Identify which cell holds the provided text, then report its (X, Y) central coordinate. 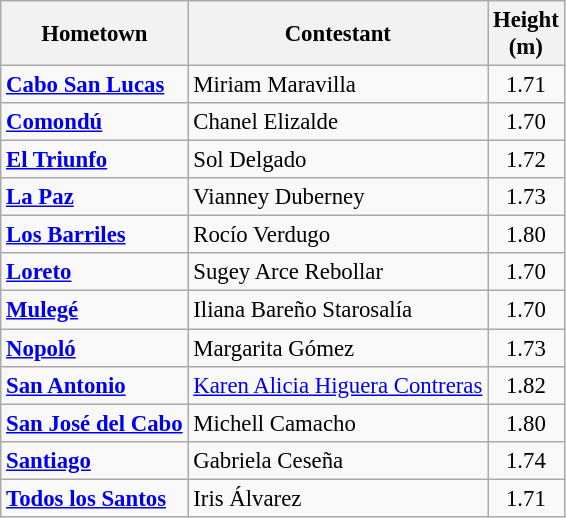
Vianney Duberney (338, 197)
Mulegé (94, 310)
Margarita Gómez (338, 348)
Miriam Maravilla (338, 85)
Santiago (94, 460)
Los Barriles (94, 235)
Todos los Santos (94, 498)
Rocío Verdugo (338, 235)
1.74 (526, 460)
1.72 (526, 160)
Karen Alicia Higuera Contreras (338, 385)
San Antonio (94, 385)
El Triunfo (94, 160)
Cabo San Lucas (94, 85)
Contestant (338, 34)
San José del Cabo (94, 423)
Comondú (94, 122)
Sol Delgado (338, 160)
1.82 (526, 385)
Hometown (94, 34)
Height (m) (526, 34)
Sugey Arce Rebollar (338, 273)
Nopoló (94, 348)
La Paz (94, 197)
Gabriela Ceseña (338, 460)
Iris Álvarez (338, 498)
Michell Camacho (338, 423)
Loreto (94, 273)
Chanel Elizalde (338, 122)
Iliana Bareño Starosalía (338, 310)
